Scan for the cell matching the given text and deliver its (x, y) coordinate at center. 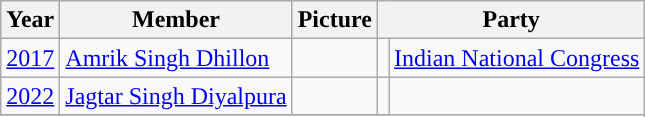
Member (176, 20)
Picture (334, 20)
2017 (30, 58)
Amrik Singh Dhillon (176, 58)
2022 (30, 96)
Year (30, 20)
Party (510, 20)
Indian National Congress (516, 58)
Jagtar Singh Diyalpura (176, 96)
